Find where the given text appears and provide that cell's center as (X, Y) coordinate. 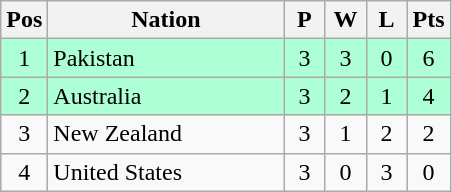
New Zealand (166, 134)
P (304, 20)
L (386, 20)
United States (166, 172)
6 (428, 58)
Pakistan (166, 58)
Pts (428, 20)
W (346, 20)
Pos (24, 20)
Australia (166, 96)
Nation (166, 20)
